From the cell containing the given text, extract its center point as [x, y] coordinate. 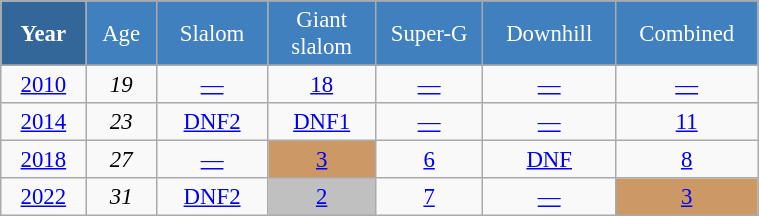
19 [121, 85]
18 [322, 85]
Combined [687, 34]
2014 [44, 122]
23 [121, 122]
2022 [44, 197]
Age [121, 34]
Year [44, 34]
8 [687, 160]
31 [121, 197]
Super-G [428, 34]
2018 [44, 160]
6 [428, 160]
27 [121, 160]
2010 [44, 85]
Giantslalom [322, 34]
Downhill [550, 34]
2 [322, 197]
11 [687, 122]
DNF1 [322, 122]
7 [428, 197]
Slalom [212, 34]
DNF [550, 160]
